Identify which cell holds the provided text, then report its (x, y) central coordinate. 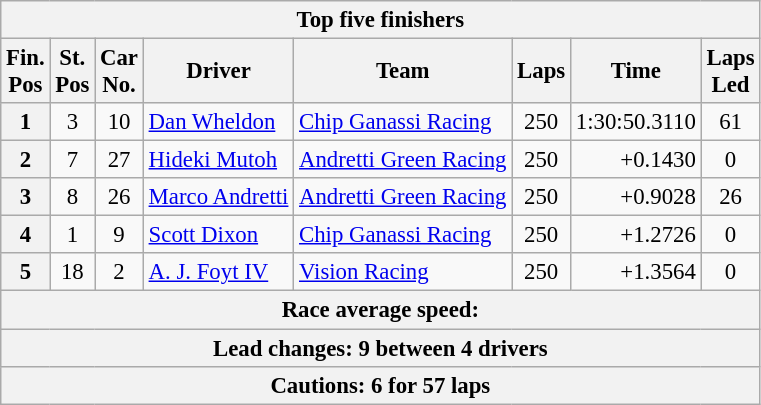
+0.9028 (636, 197)
Vision Racing (403, 273)
1:30:50.3110 (636, 122)
+1.3564 (636, 273)
10 (120, 122)
Laps (542, 72)
Marco Andretti (218, 197)
8 (72, 197)
Lead changes: 9 between 4 drivers (380, 348)
Driver (218, 72)
Time (636, 72)
7 (72, 160)
+1.2726 (636, 235)
Hideki Mutoh (218, 160)
Fin.Pos (26, 72)
Team (403, 72)
+0.1430 (636, 160)
LapsLed (730, 72)
61 (730, 122)
CarNo. (120, 72)
Cautions: 6 for 57 laps (380, 385)
9 (120, 235)
Race average speed: (380, 310)
Scott Dixon (218, 235)
18 (72, 273)
4 (26, 235)
Dan Wheldon (218, 122)
27 (120, 160)
5 (26, 273)
Top five finishers (380, 20)
A. J. Foyt IV (218, 273)
St.Pos (72, 72)
